For the text-containing cell, return its midpoint in (X, Y) coordinate format. 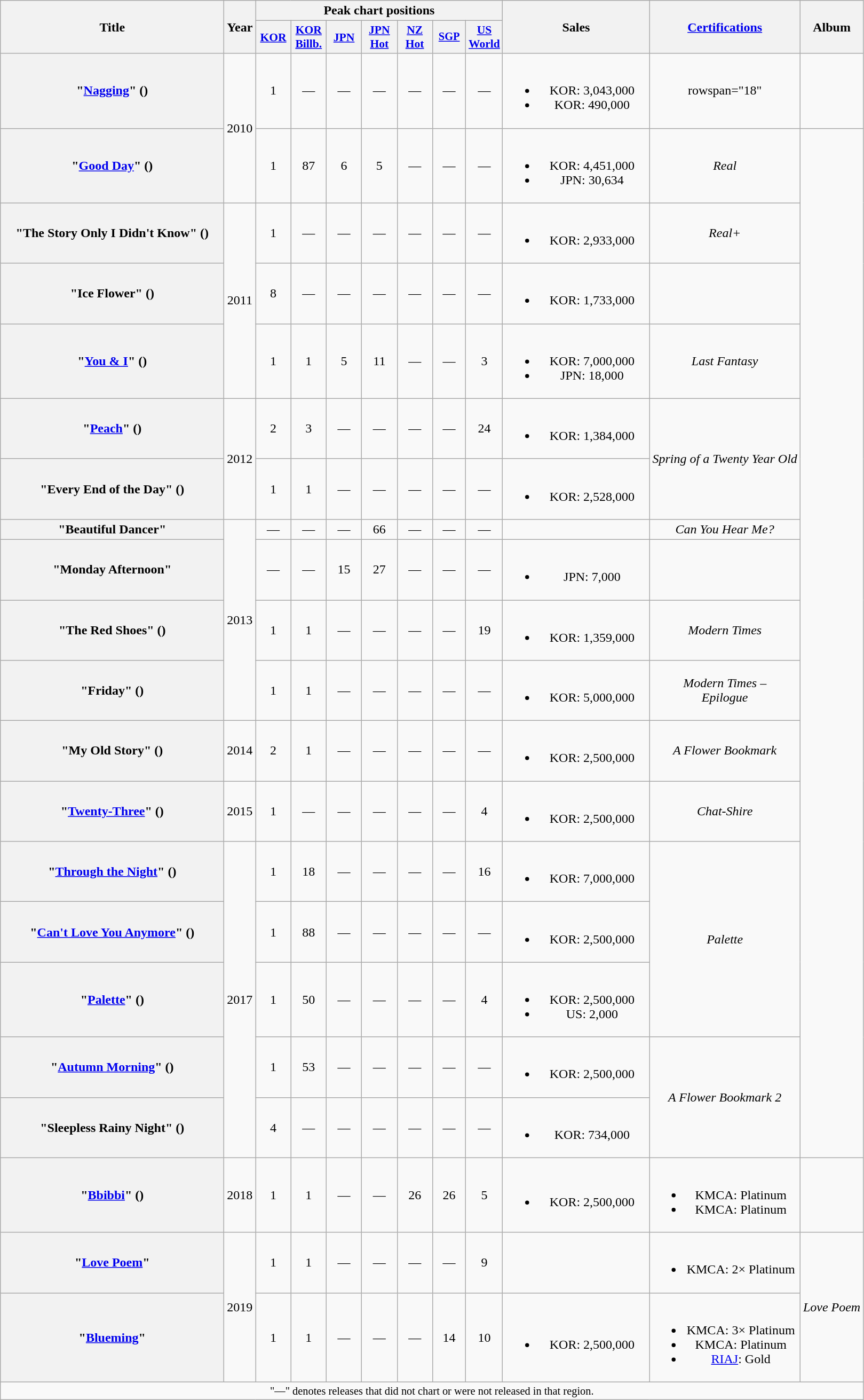
Year (240, 27)
2014 (240, 751)
USWorld (485, 37)
"The Story Only I Didn't Know" () (112, 233)
Peak chart positions (379, 11)
"Twenty-Three" () (112, 812)
8 (273, 294)
"—" denotes releases that did not chart or were not released in that region. (432, 1391)
KOR: 3,043,000KOR: 490,000 (576, 91)
KOR (273, 37)
Real (725, 166)
Certifications (725, 27)
KOR: 2,933,000 (576, 233)
Modern Times (725, 630)
"Bbibbi" () (112, 1195)
2018 (240, 1195)
SGP (449, 37)
"Monday Afternoon" (112, 569)
11 (379, 361)
KOR: 2,528,000 (576, 489)
KMCA: 3× Platinum KMCA: Platinum RIAJ: Gold (725, 1337)
66 (379, 529)
NZ Hot (415, 37)
KOR: 1,733,000 (576, 294)
"Peach" () (112, 428)
"Every End of the Day" () (112, 489)
KOR: 4,451,000JPN: 30,634 (576, 166)
KOR: 5,000,000 (576, 691)
"Sleepless Rainy Night" () (112, 1128)
Album (831, 27)
6 (344, 166)
Spring of a Twenty Year Old (725, 459)
KOR: 2,500,000US: 2,000 (576, 1000)
27 (379, 569)
"Ice Flower" () (112, 294)
"Blueming" (112, 1337)
53 (308, 1067)
2013 (240, 619)
2019 (240, 1307)
15 (344, 569)
2011 (240, 301)
2015 (240, 812)
Real+ (725, 233)
A Flower Bookmark (725, 751)
KOR: 1,359,000 (576, 630)
Chat-Shire (725, 812)
"Palette" () (112, 1000)
14 (449, 1337)
KOR: 1,384,000 (576, 428)
18 (308, 871)
9 (485, 1262)
A Flower Bookmark 2 (725, 1097)
Palette (725, 939)
87 (308, 166)
KMCA: 2× Platinum (725, 1262)
"Nagging" () (112, 91)
Sales (576, 27)
"Autumn Morning" () (112, 1067)
Can You Hear Me? (725, 529)
"Love Poem" (112, 1262)
rowspan="18" (725, 91)
"Friday" () (112, 691)
"Through the Night" () (112, 871)
"Can't Love You Anymore" () (112, 932)
Modern Times –Epilogue (725, 691)
2010 (240, 128)
88 (308, 932)
Last Fantasy (725, 361)
"Beautiful Dancer" (112, 529)
16 (485, 871)
Love Poem (831, 1307)
KOR Billb. (308, 37)
KOR: 7,000,000JPN: 18,000 (576, 361)
24 (485, 428)
"My Old Story" () (112, 751)
"The Red Shoes" () (112, 630)
2017 (240, 1000)
2012 (240, 459)
50 (308, 1000)
"Good Day" () (112, 166)
KOR: 7,000,000 (576, 871)
JPN: 7,000 (576, 569)
Title (112, 27)
JPN Hot (379, 37)
KMCA: Platinum KMCA: Platinum (725, 1195)
"You & I" () (112, 361)
10 (485, 1337)
KOR: 734,000 (576, 1128)
JPN (344, 37)
19 (485, 630)
